Provide the (X, Y) coordinate of the cell's center where the given text is located.  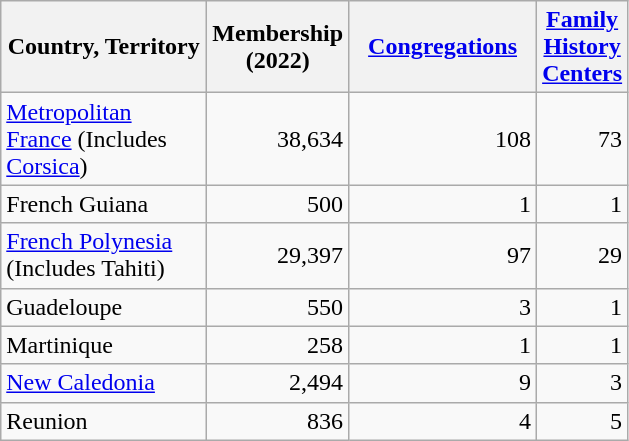
New Caledonia (104, 383)
4 (443, 421)
Martinique (104, 345)
French Polynesia (Includes Tahiti) (104, 256)
Guadeloupe (104, 307)
97 (443, 256)
Congregations (443, 47)
Reunion (104, 421)
5 (582, 421)
Metropolitan France (Includes Corsica) (104, 139)
550 (278, 307)
29 (582, 256)
French Guiana (104, 204)
2,494 (278, 383)
29,397 (278, 256)
Family History Centers (582, 47)
836 (278, 421)
500 (278, 204)
108 (443, 139)
258 (278, 345)
9 (443, 383)
Country, Territory (104, 47)
73 (582, 139)
38,634 (278, 139)
Membership (2022) (278, 47)
